Return the (X, Y) coordinate for the center point of the cell that contains the specified text.  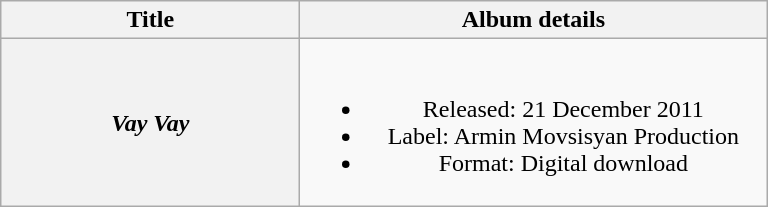
Title (150, 20)
Album details (534, 20)
Released: 21 December 2011Label: Armin Movsisyan ProductionFormat: Digital download (534, 122)
Vay Vay (150, 122)
